Find where the given text appears and provide that cell's center as (X, Y) coordinate. 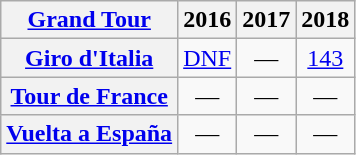
2017 (266, 20)
Giro d'Italia (90, 58)
Vuelta a España (90, 134)
143 (326, 58)
Tour de France (90, 96)
DNF (208, 58)
Grand Tour (90, 20)
2018 (326, 20)
2016 (208, 20)
